Determine the (X, Y) coordinate at the center of the cell enclosing the given text.  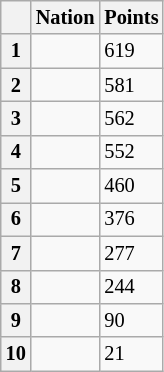
5 (16, 186)
562 (131, 118)
619 (131, 51)
7 (16, 253)
21 (131, 354)
6 (16, 219)
2 (16, 85)
581 (131, 85)
9 (16, 320)
Nation (66, 17)
4 (16, 152)
277 (131, 253)
3 (16, 118)
Points (131, 17)
1 (16, 51)
8 (16, 287)
10 (16, 354)
376 (131, 219)
244 (131, 287)
460 (131, 186)
552 (131, 152)
90 (131, 320)
